Detect which cell encompasses the target text, then output its [X, Y] center coordinate. 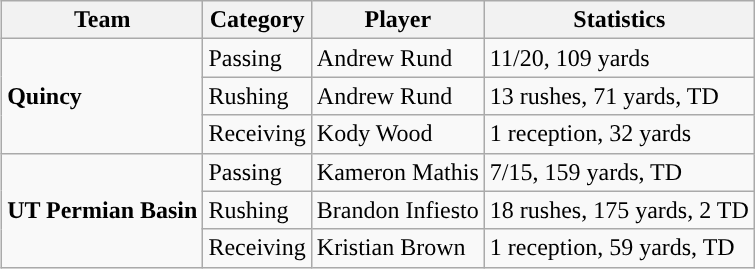
Team [102, 20]
13 rushes, 71 yards, TD [619, 96]
Player [398, 20]
18 rushes, 175 yards, 2 TD [619, 210]
Category [257, 20]
1 reception, 32 yards [619, 134]
11/20, 109 yards [619, 58]
1 reception, 59 yards, TD [619, 248]
Kameron Mathis [398, 172]
7/15, 159 yards, TD [619, 172]
Kody Wood [398, 134]
UT Permian Basin [102, 210]
Statistics [619, 20]
Kristian Brown [398, 248]
Brandon Infiesto [398, 210]
Quincy [102, 96]
